Determine the [x, y] coordinate at the center of the cell enclosing the given text.  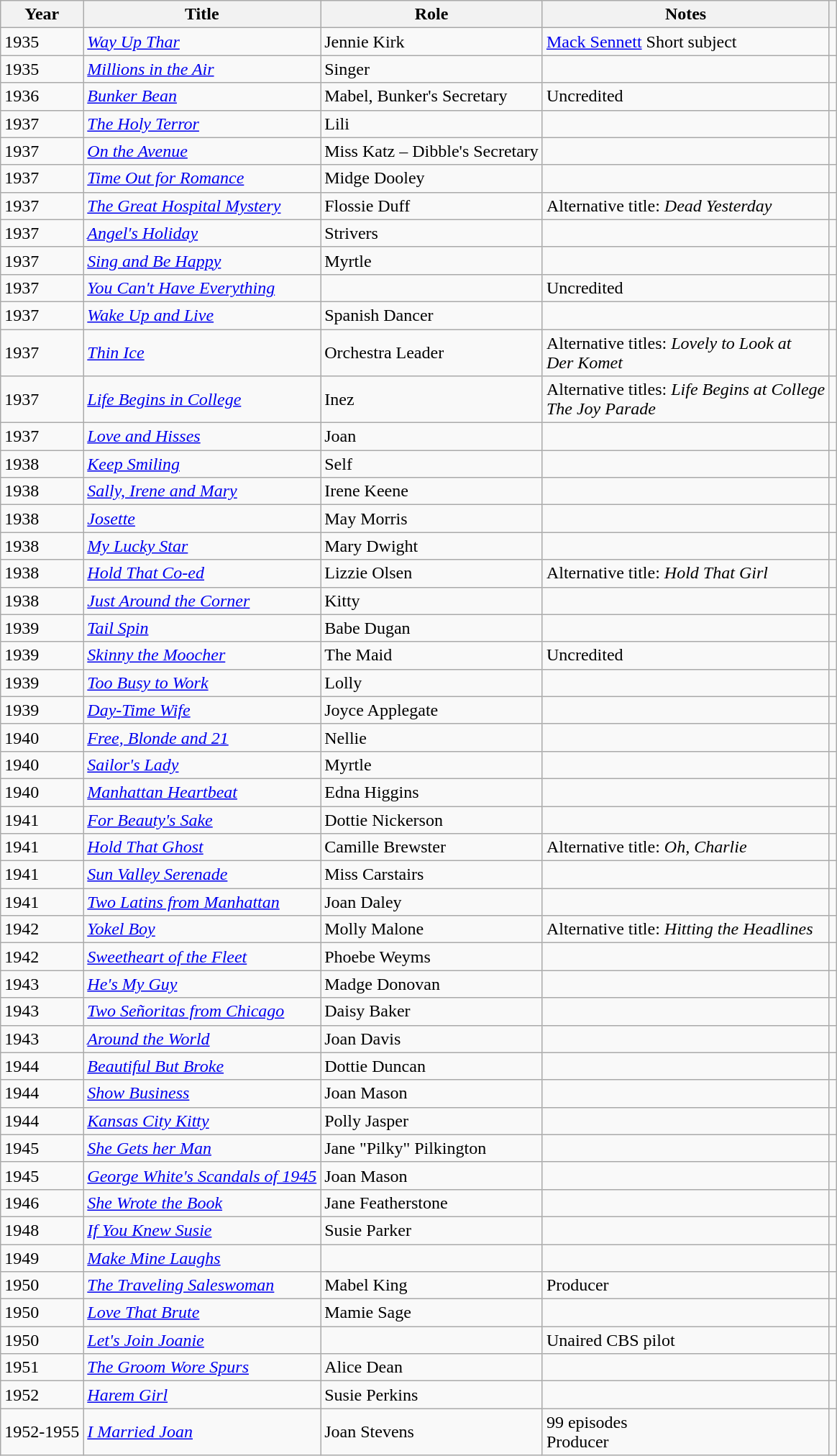
Jennie Kirk [431, 42]
Mabel King [431, 1286]
Notes [685, 14]
Flossie Duff [431, 206]
The Groom Wore Spurs [202, 1368]
Love and Hisses [202, 437]
Wake Up and Live [202, 315]
Thin Ice [202, 352]
Singer [431, 69]
1936 [42, 96]
Alternative title: Oh, Charlie [685, 847]
Alternative title: Hitting the Headlines [685, 929]
Harem Girl [202, 1395]
She Wrote the Book [202, 1203]
I Married Joan [202, 1432]
Miss Katz – Dibble's Secretary [431, 151]
Two Latins from Manhattan [202, 902]
Hold That Co-ed [202, 573]
Lolly [431, 683]
99 episodesProducer [685, 1432]
Title [202, 14]
Sweetheart of the Fleet [202, 957]
Love That Brute [202, 1313]
Susie Perkins [431, 1395]
Manhattan Heartbeat [202, 792]
The Holy Terror [202, 124]
Two Señoritas from Chicago [202, 1011]
George White's Scandals of 1945 [202, 1175]
Make Mine Laughs [202, 1258]
Dottie Duncan [431, 1066]
Skinny the Moocher [202, 655]
Polly Jasper [431, 1121]
Midge Dooley [431, 178]
Lizzie Olsen [431, 573]
1948 [42, 1230]
Orchestra Leader [431, 352]
Miss Carstairs [431, 875]
Way Up Thar [202, 42]
Tail Spin [202, 628]
Hold That Ghost [202, 847]
1951 [42, 1368]
1952-1955 [42, 1432]
For Beauty's Sake [202, 819]
Jane "Pilky" Pilkington [431, 1148]
Alternative titles: Lovely to Look atDer Komet [685, 352]
Unaired CBS pilot [685, 1340]
The Great Hospital Mystery [202, 206]
Lili [431, 124]
Mamie Sage [431, 1313]
Free, Blonde and 21 [202, 737]
The Traveling Saleswoman [202, 1286]
1949 [42, 1258]
Camille Brewster [431, 847]
Role [431, 14]
Life Begins in College [202, 400]
Kitty [431, 601]
The Maid [431, 655]
Alternative title: Dead Yesterday [685, 206]
Joan Davis [431, 1039]
Day-Time Wife [202, 710]
Around the World [202, 1039]
He's My Guy [202, 984]
Joyce Applegate [431, 710]
Inez [431, 400]
Alternative titles: Life Begins at CollegeThe Joy Parade [685, 400]
Strivers [431, 233]
Kansas City Kitty [202, 1121]
Producer [685, 1286]
Beautiful But Broke [202, 1066]
On the Avenue [202, 151]
Joan Stevens [431, 1432]
Joan [431, 437]
Irene Keene [431, 491]
1946 [42, 1203]
Mack Sennett Short subject [685, 42]
Sally, Irene and Mary [202, 491]
Daisy Baker [431, 1011]
Year [42, 14]
Too Busy to Work [202, 683]
Edna Higgins [431, 792]
Angel's Holiday [202, 233]
She Gets her Man [202, 1148]
Nellie [431, 737]
Mabel, Bunker's Secretary [431, 96]
Sun Valley Serenade [202, 875]
May Morris [431, 519]
You Can't Have Everything [202, 288]
Mary Dwight [431, 546]
Josette [202, 519]
Let's Join Joanie [202, 1340]
Yokel Boy [202, 929]
Just Around the Corner [202, 601]
Molly Malone [431, 929]
Jane Featherstone [431, 1203]
Susie Parker [431, 1230]
Time Out for Romance [202, 178]
Show Business [202, 1093]
Alice Dean [431, 1368]
My Lucky Star [202, 546]
Millions in the Air [202, 69]
Spanish Dancer [431, 315]
1952 [42, 1395]
Madge Donovan [431, 984]
Self [431, 464]
Bunker Bean [202, 96]
Sing and Be Happy [202, 260]
Sailor's Lady [202, 765]
If You Knew Susie [202, 1230]
Keep Smiling [202, 464]
Dottie Nickerson [431, 819]
Phoebe Weyms [431, 957]
Alternative title: Hold That Girl [685, 573]
Babe Dugan [431, 628]
Joan Daley [431, 902]
